Locate the cell with the specified text and output its [x, y] center coordinate. 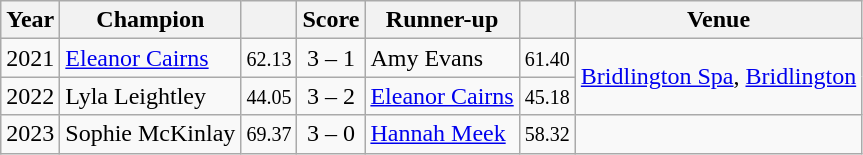
Year [30, 20]
Champion [150, 20]
3 – 2 [331, 96]
Lyla Leightley [150, 96]
2022 [30, 96]
62.13 [269, 58]
3 – 0 [331, 134]
Amy Evans [442, 58]
Venue [718, 20]
Sophie McKinlay [150, 134]
45.18 [547, 96]
Bridlington Spa, Bridlington [718, 77]
58.32 [547, 134]
Hannah Meek [442, 134]
2021 [30, 58]
Runner-up [442, 20]
Score [331, 20]
44.05 [269, 96]
3 – 1 [331, 58]
61.40 [547, 58]
2023 [30, 134]
69.37 [269, 134]
